Pinpoint the cell where the given text exists, returning its [X, Y] midpoint coordinate. 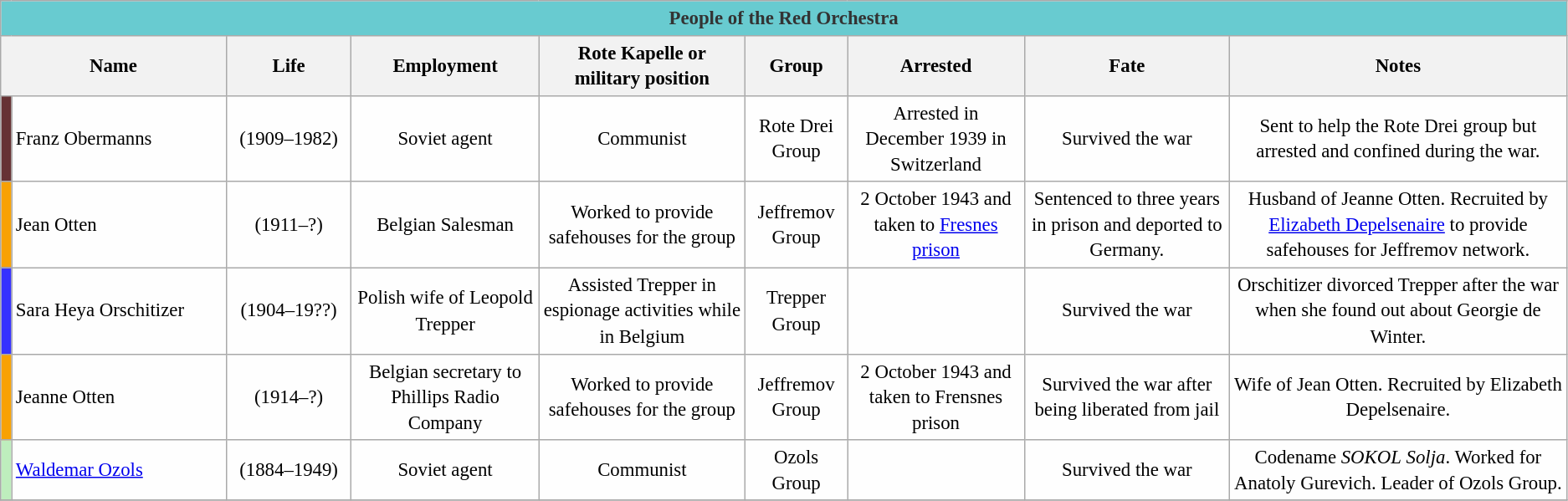
Belgian secretary to Phillips Radio Company [445, 396]
Waldemar Ozols [119, 470]
Arrested in December 1939 in Switzerland [936, 139]
Polish wife of Leopold Trepper [445, 311]
Rote Kapelle or military position [642, 65]
Husband of Jeanne Otten. Recruited by Elizabeth Depelsenaire to provide safehouses for Jeffremov network. [1397, 224]
Trepper Group [796, 311]
Assisted Trepper in espionage activities while in Belgium [642, 311]
Fate [1126, 65]
(1909–1982) [289, 139]
Life [289, 65]
People of the Red Orchestra [784, 18]
Rote Drei Group [796, 139]
(1904–19??) [289, 311]
Arrested [936, 65]
Jean Otten [119, 224]
Sent to help the Rote Drei group but arrested and confined during the war. [1397, 139]
(1914–?) [289, 396]
Notes [1397, 65]
Employment [445, 65]
Jeanne Otten [119, 396]
Codename SOKOL Solja. Worked for Anatoly Gurevich. Leader of Ozols Group. [1397, 470]
Belgian Salesman [445, 224]
Sentenced to three years in prison and deported to Germany. [1126, 224]
Name [114, 65]
Orschitizer divorced Trepper after the war when she found out about Georgie de Winter. [1397, 311]
Ozols Group [796, 470]
(1884–1949) [289, 470]
Sara Heya Orschitizer [119, 311]
2 October 1943 and taken to Frensnes prison [936, 396]
Survived the war after being liberated from jail [1126, 396]
Group [796, 65]
Wife of Jean Otten. Recruited by Elizabeth Depelsenaire. [1397, 396]
(1911–?) [289, 224]
2 October 1943 and taken to Fresnes prison [936, 224]
Franz Obermanns [119, 139]
